Search for the cell housing the specified text and yield its [x, y] center coordinate. 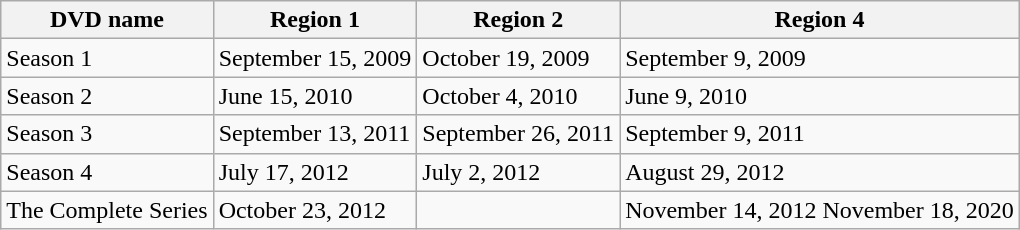
June 9, 2010 [820, 96]
DVD name [107, 20]
Season 1 [107, 58]
Season 3 [107, 134]
July 17, 2012 [315, 172]
Region 4 [820, 20]
September 15, 2009 [315, 58]
October 19, 2009 [518, 58]
Season 2 [107, 96]
September 9, 2011 [820, 134]
September 13, 2011 [315, 134]
Region 2 [518, 20]
September 9, 2009 [820, 58]
June 15, 2010 [315, 96]
Region 1 [315, 20]
August 29, 2012 [820, 172]
July 2, 2012 [518, 172]
September 26, 2011 [518, 134]
October 23, 2012 [315, 210]
October 4, 2010 [518, 96]
November 14, 2012 November 18, 2020 [820, 210]
Season 4 [107, 172]
The Complete Series [107, 210]
